Locate the cell with the specified text and output its (x, y) center coordinate. 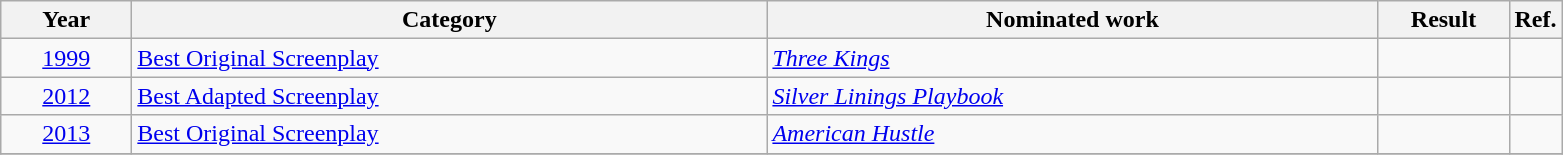
2013 (66, 134)
Nominated work (1072, 20)
Silver Linings Playbook (1072, 96)
1999 (66, 58)
Three Kings (1072, 58)
Result (1444, 20)
Ref. (1536, 20)
2012 (66, 96)
Category (450, 20)
Year (66, 20)
Best Adapted Screenplay (450, 96)
American Hustle (1072, 134)
